Locate the cell with the specified text and output its [x, y] center coordinate. 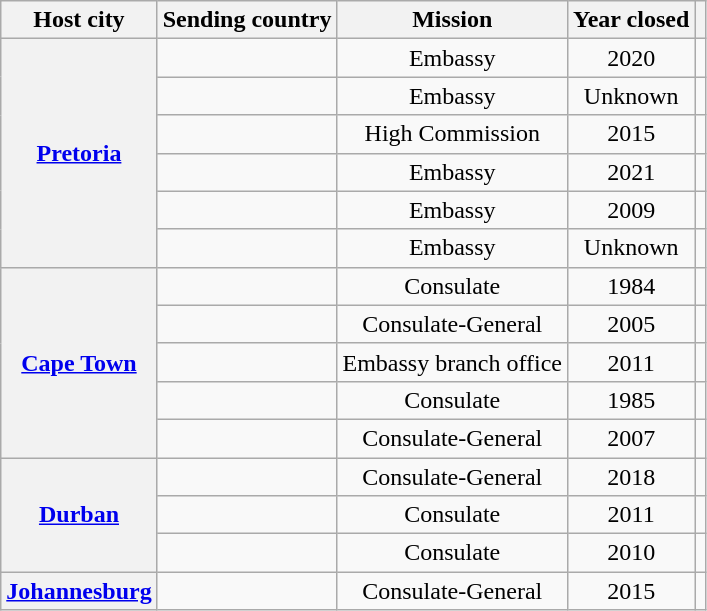
1984 [632, 286]
Cape Town [79, 362]
2009 [632, 210]
Sending country [247, 20]
2005 [632, 324]
Pretoria [79, 153]
Durban [79, 515]
2018 [632, 477]
Mission [452, 20]
2007 [632, 438]
2021 [632, 172]
Johannesburg [79, 591]
High Commission [452, 134]
1985 [632, 400]
Host city [79, 20]
2010 [632, 553]
Year closed [632, 20]
Embassy branch office [452, 362]
2020 [632, 58]
